From the cell containing the given text, extract its center point as (x, y) coordinate. 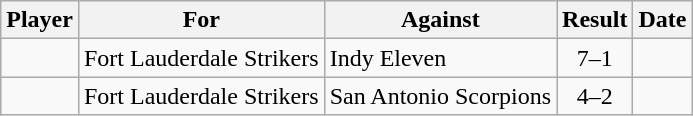
Date (662, 20)
Player (40, 20)
Against (440, 20)
For (201, 20)
4–2 (595, 96)
San Antonio Scorpions (440, 96)
Result (595, 20)
7–1 (595, 58)
Indy Eleven (440, 58)
